For the text-containing cell, return its midpoint in [x, y] coordinate format. 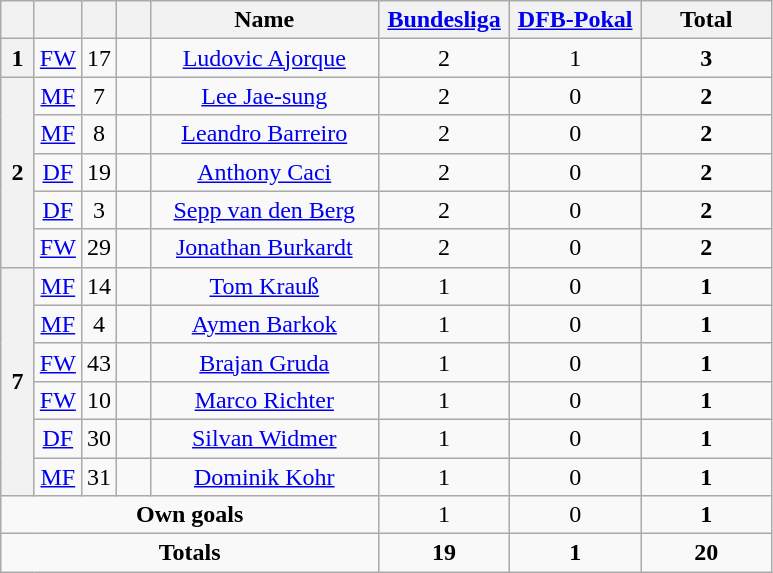
Name [264, 20]
Silvan Widmer [264, 438]
DFB-Pokal [576, 20]
8 [98, 134]
Own goals [190, 515]
29 [98, 248]
10 [98, 400]
Total [706, 20]
14 [98, 286]
31 [98, 477]
Ludovic Ajorque [264, 58]
30 [98, 438]
Aymen Barkok [264, 324]
Leandro Barreiro [264, 134]
Anthony Caci [264, 172]
Brajan Gruda [264, 362]
Sepp van den Berg [264, 210]
Bundesliga [444, 20]
Lee Jae-sung [264, 96]
Dominik Kohr [264, 477]
20 [706, 553]
Marco Richter [264, 400]
43 [98, 362]
Totals [190, 553]
4 [98, 324]
Jonathan Burkardt [264, 248]
17 [98, 58]
Tom Krauß [264, 286]
